Return (x, y) of the center of cell containing provided text 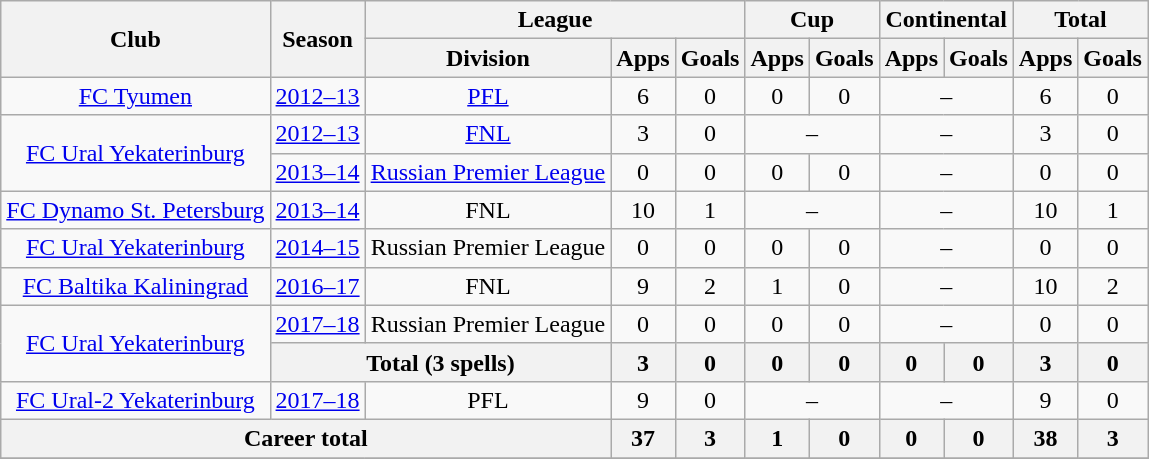
Season (318, 39)
Total (1080, 20)
FC Baltika Kaliningrad (136, 286)
2016–17 (318, 286)
2014–15 (318, 248)
Club (136, 39)
FC Dynamo St. Petersburg (136, 210)
Total (3 spells) (440, 362)
League (555, 20)
FC Tyumen (136, 96)
Cup (812, 20)
37 (643, 438)
38 (1045, 438)
Division (488, 58)
FC Ural-2 Yekaterinburg (136, 400)
Continental (946, 20)
Career total (306, 438)
